Determine the (x, y) coordinate at the center of the cell enclosing the given text.  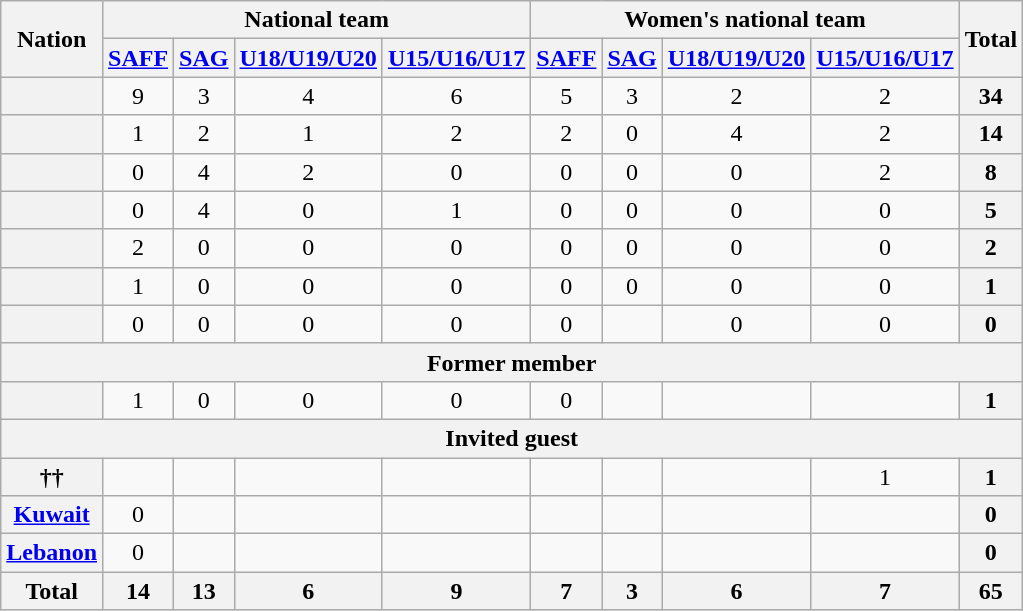
Kuwait (52, 515)
National team (317, 20)
Invited guest (512, 438)
13 (204, 591)
Former member (512, 362)
34 (991, 96)
8 (991, 172)
†† (52, 477)
Women's national team (745, 20)
65 (991, 591)
Lebanon (52, 553)
Nation (52, 39)
